Provide the (x, y) coordinate of the cell's center where the given text is located.  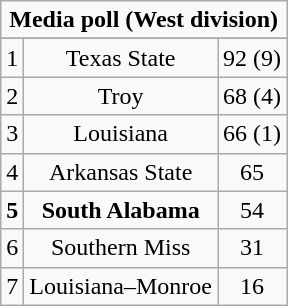
Louisiana (121, 134)
7 (12, 286)
54 (252, 210)
4 (12, 172)
6 (12, 248)
Arkansas State (121, 172)
Troy (121, 96)
Louisiana–Monroe (121, 286)
68 (4) (252, 96)
3 (12, 134)
5 (12, 210)
16 (252, 286)
1 (12, 58)
92 (9) (252, 58)
Southern Miss (121, 248)
66 (1) (252, 134)
65 (252, 172)
31 (252, 248)
Texas State (121, 58)
South Alabama (121, 210)
2 (12, 96)
Media poll (West division) (144, 20)
